Output the [x, y] coordinate of the center of the cell containing the given text.  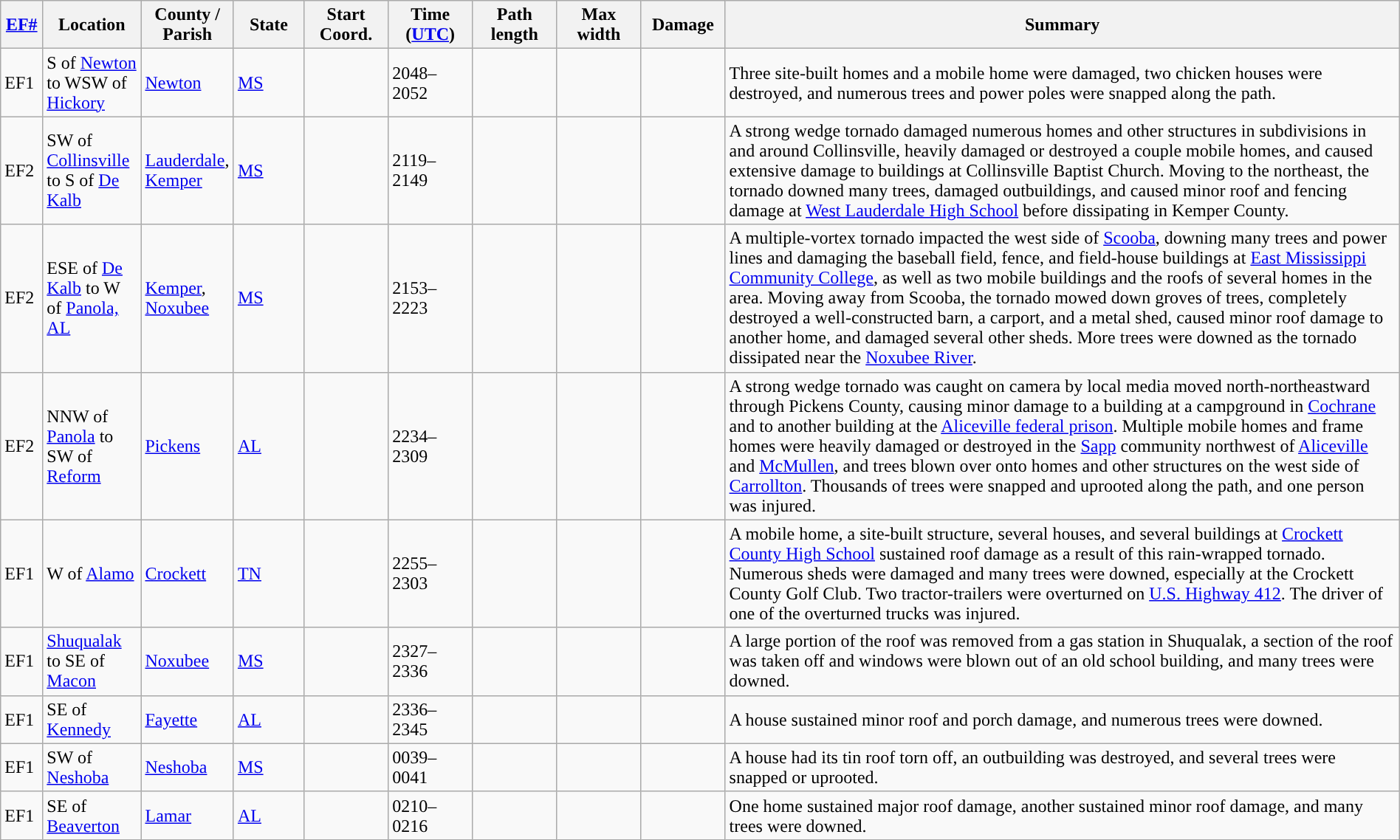
A house sustained minor roof and porch damage, and numerous trees were downed. [1062, 719]
A house had its tin roof torn off, an outbuilding was destroyed, and several trees were snapped or uprooted. [1062, 768]
0210–0216 [430, 815]
2327–2336 [430, 661]
Path length [515, 25]
W of Alamo [92, 574]
Lamar [188, 815]
SE of Kennedy [92, 719]
2255–2303 [430, 574]
Location [92, 25]
Noxubee [188, 661]
TN [269, 574]
Lauderdale, Kemper [188, 171]
Time (UTC) [430, 25]
NNW of Panola to SW of Reform [92, 446]
Shuqualak to SE of Macon [92, 661]
SW of Collinsville to S of De Kalb [92, 171]
0039–0041 [430, 768]
SW of Neshoba [92, 768]
EF# [22, 25]
Damage [683, 25]
Summary [1062, 25]
County / Parish [188, 25]
2153–2223 [430, 298]
S of Newton to WSW of Hickory [92, 83]
ESE of De Kalb to W of Panola, AL [92, 298]
State [269, 25]
Pickens [188, 446]
2048–2052 [430, 83]
2119–2149 [430, 171]
2336–2345 [430, 719]
One home sustained major roof damage, another sustained minor roof damage, and many trees were downed. [1062, 815]
SE of Beaverton [92, 815]
Start Coord. [346, 25]
2234–2309 [430, 446]
Newton [188, 83]
Fayette [188, 719]
Neshoba [188, 768]
Crockett [188, 574]
Max width [599, 25]
Kemper, Noxubee [188, 298]
